From the cell containing the given text, extract its center point as [X, Y] coordinate. 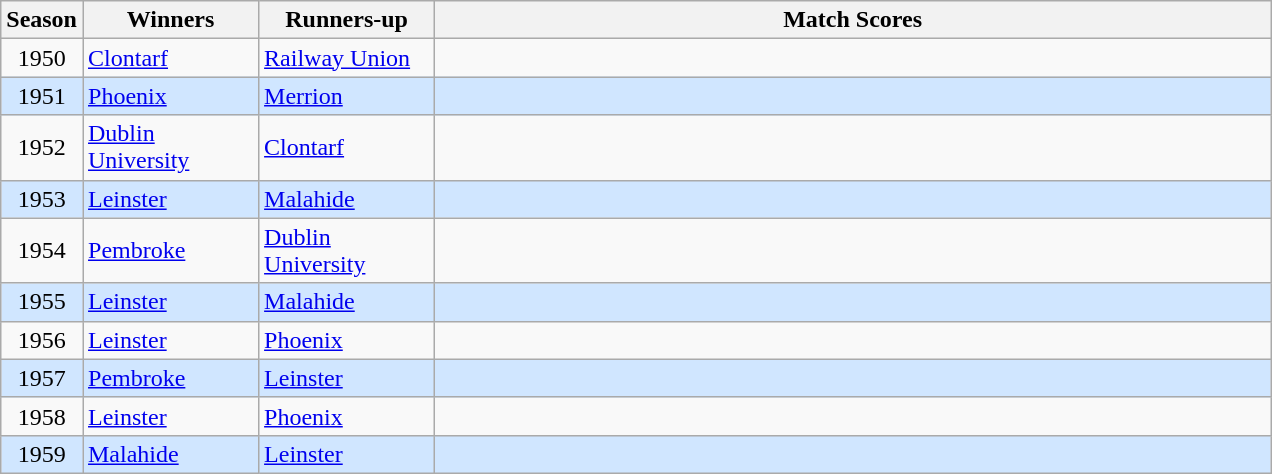
1957 [42, 378]
Winners [170, 20]
1956 [42, 340]
Railway Union [347, 58]
1955 [42, 302]
1951 [42, 96]
Merrion [347, 96]
1950 [42, 58]
1952 [42, 148]
Runners-up [347, 20]
1959 [42, 454]
1958 [42, 416]
1954 [42, 250]
Match Scores [853, 20]
Season [42, 20]
1953 [42, 199]
